Find where the given text appears and provide that cell's center as (X, Y) coordinate. 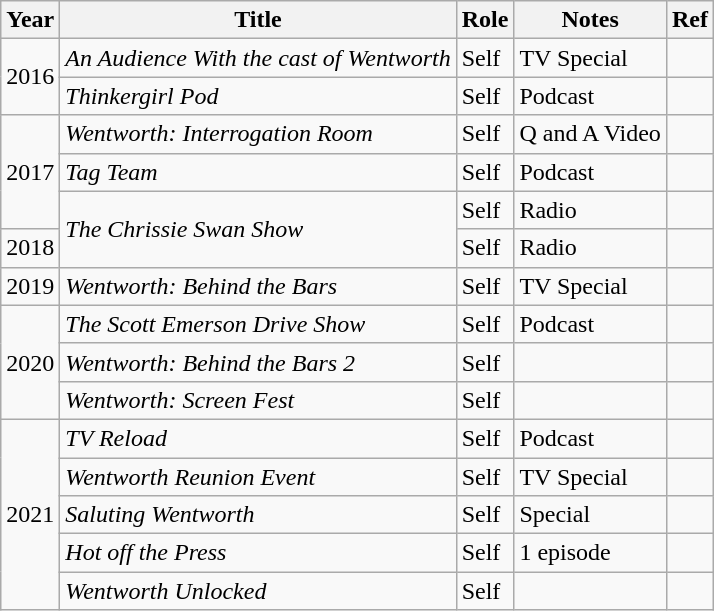
Role (485, 20)
Ref (690, 20)
The Chrissie Swan Show (258, 229)
Wentworth: Behind the Bars (258, 286)
Wentworth: Behind the Bars 2 (258, 362)
2019 (30, 286)
Special (590, 515)
Year (30, 20)
An Audience With the cast of Wentworth (258, 58)
Wentworth Unlocked (258, 591)
1 episode (590, 553)
2018 (30, 248)
2016 (30, 77)
Wentworth Reunion Event (258, 477)
Tag Team (258, 172)
TV Reload (258, 438)
Wentworth: Screen Fest (258, 400)
Hot off the Press (258, 553)
2021 (30, 514)
2020 (30, 362)
Notes (590, 20)
The Scott Emerson Drive Show (258, 324)
Thinkergirl Pod (258, 96)
2017 (30, 172)
Wentworth: Interrogation Room (258, 134)
Saluting Wentworth (258, 515)
Title (258, 20)
Q and A Video (590, 134)
